Output the [x, y] coordinate of the center of the cell containing the given text.  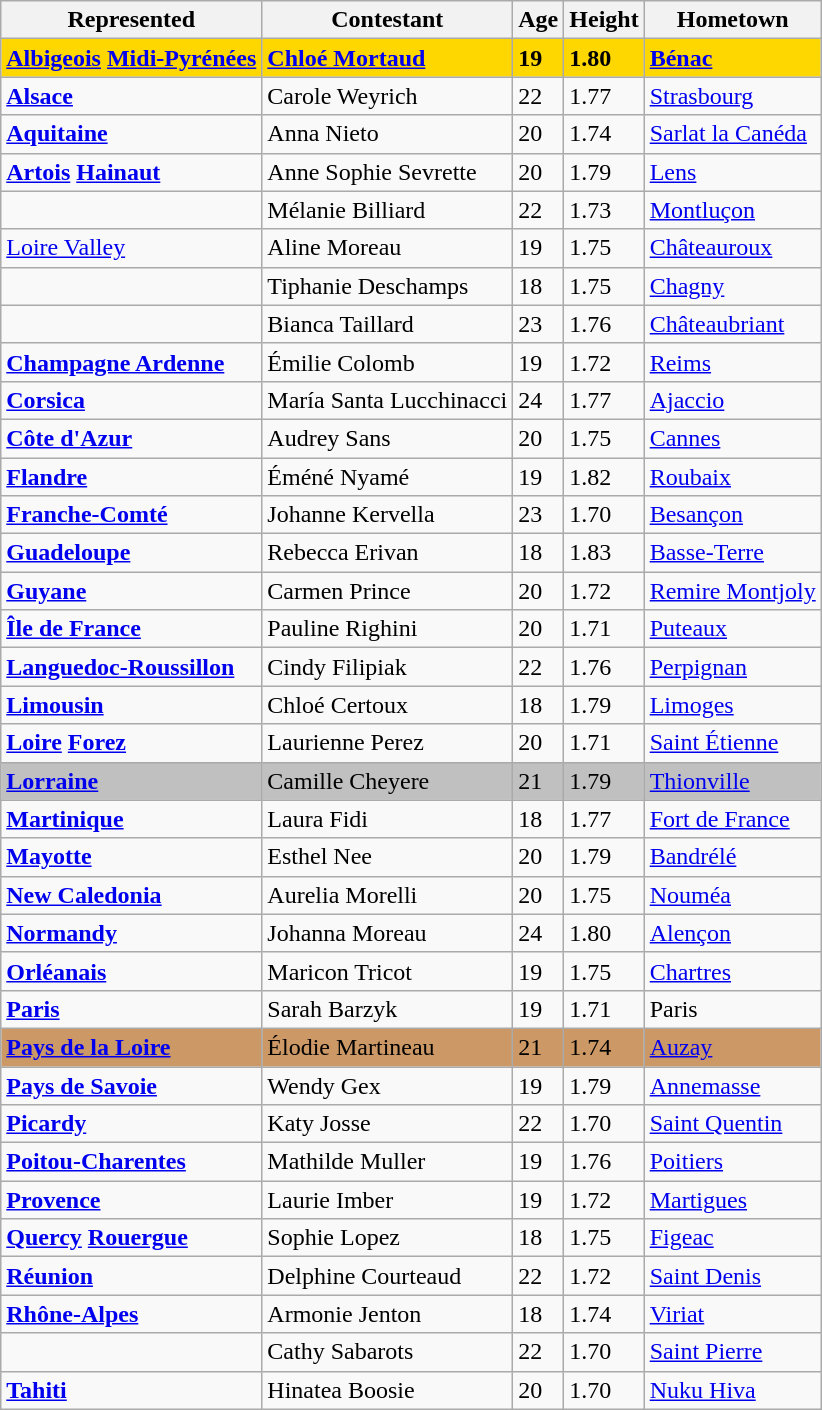
Esthel Nee [388, 857]
Nouméa [732, 895]
Rhône-Alpes [132, 1314]
Fort de France [732, 819]
Saint Étienne [732, 743]
Chloé Certoux [388, 705]
Alençon [732, 933]
Bandrélé [732, 857]
Perpignan [732, 667]
Flandre [132, 477]
Orléanais [132, 971]
Maricon Tricot [388, 971]
Normandy [132, 933]
Basse-Terre [732, 553]
Aquitaine [132, 134]
Île de France [132, 629]
Reims [732, 362]
Cindy Filipiak [388, 667]
Bianca Taillard [388, 324]
Saint Pierre [732, 1352]
Anna Nieto [388, 134]
Éméné Nyamé [388, 477]
Carmen Prince [388, 591]
Laurie Imber [388, 1200]
Nuku Hiva [732, 1390]
Martinique [132, 819]
1.83 [604, 553]
Auzay [732, 1047]
Chloé Mortaud [388, 58]
Johanne Kervella [388, 515]
Mayotte [132, 857]
Carole Weyrich [388, 96]
Aline Moreau [388, 248]
Rebecca Erivan [388, 553]
Provence [132, 1200]
Strasbourg [732, 96]
Thionville [732, 781]
Limoges [732, 705]
Wendy Gex [388, 1085]
Saint Denis [732, 1276]
Limousin [132, 705]
Châteaubriant [732, 324]
Laura Fidi [388, 819]
Mélanie Billiard [388, 210]
Élodie Martineau [388, 1047]
Corsica [132, 400]
Guadeloupe [132, 553]
Picardy [132, 1124]
Pays de Savoie [132, 1085]
New Caledonia [132, 895]
Mathilde Muller [388, 1162]
Height [604, 20]
Age [538, 20]
Loire Forez [132, 743]
Chartres [732, 971]
Viriat [732, 1314]
Lens [732, 172]
Poitiers [732, 1162]
Sophie Lopez [388, 1238]
Puteaux [732, 629]
Johanna Moreau [388, 933]
Tahiti [132, 1390]
Remire Montjoly [732, 591]
Champagne Ardenne [132, 362]
Laurienne Perez [388, 743]
Bénac [732, 58]
Besançon [732, 515]
Albigeois Midi-Pyrénées [132, 58]
Camille Cheyere [388, 781]
Réunion [132, 1276]
Guyane [132, 591]
Pauline Righini [388, 629]
Artois Hainaut [132, 172]
Émilie Colomb [388, 362]
Franche-Comté [132, 515]
Tiphanie Deschamps [388, 286]
Cathy Sabarots [388, 1352]
Languedoc-Roussillon [132, 667]
Saint Quentin [732, 1124]
Pays de la Loire [132, 1047]
Annemasse [732, 1085]
Audrey Sans [388, 438]
Loire Valley [132, 248]
Anne Sophie Sevrette [388, 172]
Figeac [732, 1238]
Katy Josse [388, 1124]
Châteauroux [732, 248]
1.73 [604, 210]
Represented [132, 20]
Quercy Rouergue [132, 1238]
Sarah Barzyk [388, 1009]
Armonie Jenton [388, 1314]
1.82 [604, 477]
Lorraine [132, 781]
Aurelia Morelli [388, 895]
María Santa Lucchinacci [388, 400]
Hometown [732, 20]
Montluçon [732, 210]
Contestant [388, 20]
Martigues [732, 1200]
Ajaccio [732, 400]
Alsace [132, 96]
Poitou-Charentes [132, 1162]
Hinatea Boosie [388, 1390]
Sarlat la Canéda [732, 134]
Cannes [732, 438]
Côte d'Azur [132, 438]
Chagny [732, 286]
Roubaix [732, 477]
Delphine Courteaud [388, 1276]
